Return the [x, y] coordinate for the center point of the cell that contains the specified text.  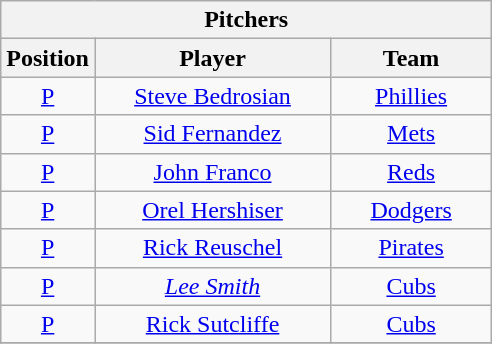
Orel Hershiser [212, 210]
Pitchers [246, 20]
Lee Smith [212, 286]
Sid Fernandez [212, 134]
Rick Reuschel [212, 248]
Pirates [412, 248]
Team [412, 58]
Rick Sutcliffe [212, 324]
Phillies [412, 96]
Dodgers [412, 210]
John Franco [212, 172]
Position [48, 58]
Mets [412, 134]
Player [212, 58]
Reds [412, 172]
Steve Bedrosian [212, 96]
